Detect which cell encompasses the target text, then output its [x, y] center coordinate. 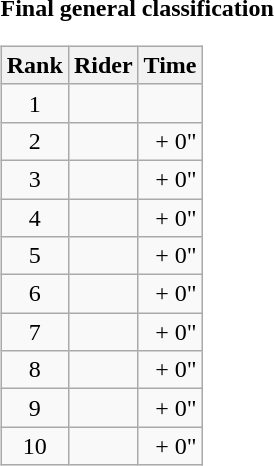
Rider [103, 65]
5 [34, 256]
8 [34, 370]
3 [34, 179]
10 [34, 446]
4 [34, 217]
1 [34, 103]
9 [34, 408]
7 [34, 332]
Rank [34, 65]
Time [170, 65]
6 [34, 294]
2 [34, 141]
